Pinpoint the cell where the given text exists, returning its [X, Y] midpoint coordinate. 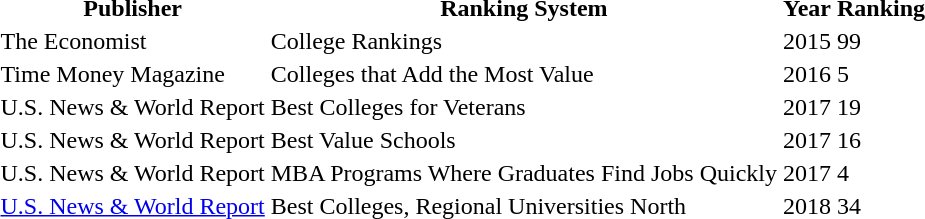
MBA Programs Where Graduates Find Jobs Quickly [524, 173]
College Rankings [524, 41]
Best Colleges for Veterans [524, 107]
Colleges that Add the Most Value [524, 74]
Best Value Schools [524, 140]
2015 [806, 41]
2016 [806, 74]
